Scan for the cell matching the given text and deliver its (x, y) coordinate at center. 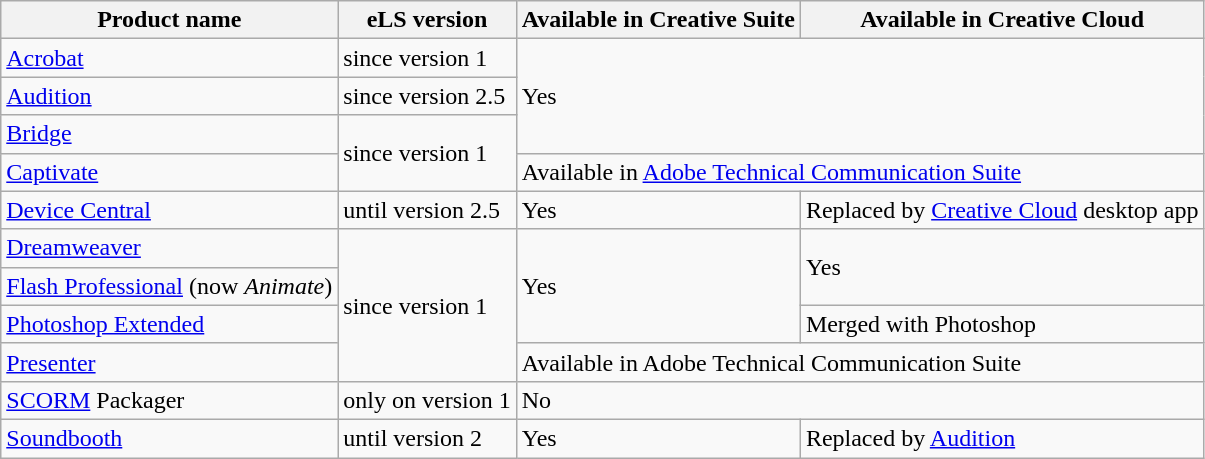
Photoshop Extended (170, 324)
only on version 1 (427, 400)
until version 2.5 (427, 210)
Replaced by Creative Cloud desktop app (1002, 210)
Soundbooth (170, 438)
Captivate (170, 172)
Available in Creative Cloud (1002, 20)
Bridge (170, 134)
Dreamweaver (170, 248)
No (860, 400)
Audition (170, 96)
since version 2.5 (427, 96)
Product name (170, 20)
Merged with Photoshop (1002, 324)
Available in Creative Suite (658, 20)
eLS version (427, 20)
Replaced by Audition (1002, 438)
Device Central (170, 210)
until version 2 (427, 438)
Flash Professional (now Animate) (170, 286)
Acrobat (170, 58)
Presenter (170, 362)
SCORM Packager (170, 400)
